Provide the (x, y) coordinate of the cell's center where the given text is located.  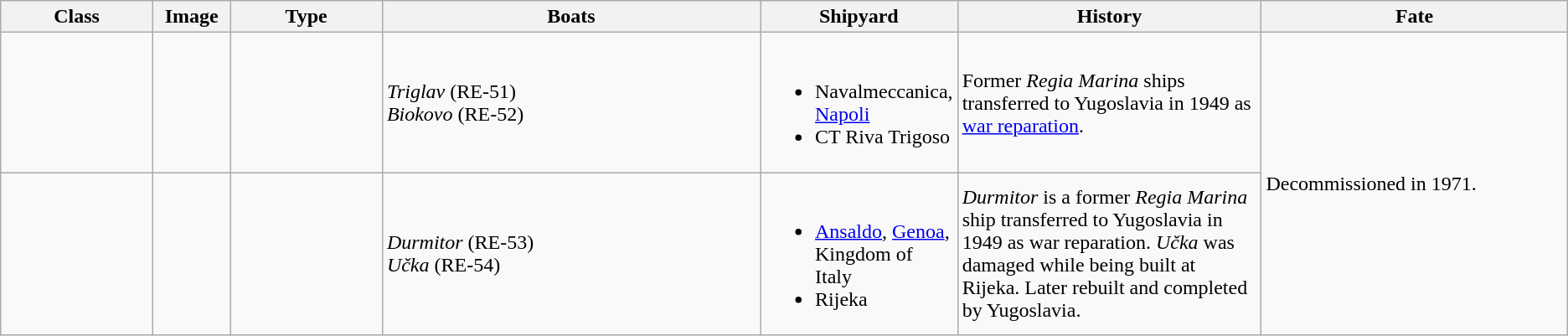
Boats (571, 17)
Decommissioned in 1971. (1414, 184)
Type (307, 17)
Durmitor (RE-53)Učka (RE-54) (571, 254)
Former Regia Marina ships transferred to Yugoslavia in 1949 as war reparation. (1109, 102)
Image (191, 17)
Navalmeccanica, NapoliCT Riva Trigoso (859, 102)
Triglav (RE-51)Biokovo (RE-52) (571, 102)
Shipyard (859, 17)
Class (77, 17)
History (1109, 17)
Ansaldo, Genoa, Kingdom of ItalyRijeka (859, 254)
Fate (1414, 17)
